For the text-containing cell, return its midpoint in (x, y) coordinate format. 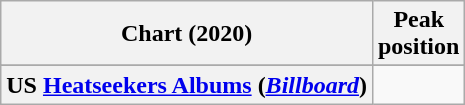
Peakposition (418, 34)
US Heatseekers Albums (Billboard) (187, 85)
Chart (2020) (187, 34)
